Scan for the cell matching the given text and deliver its (x, y) coordinate at center. 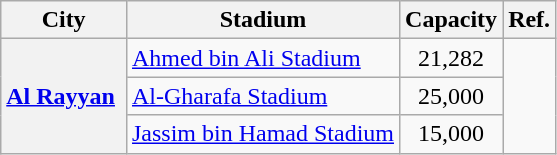
Stadium (262, 20)
Al-Gharafa Stadium (262, 96)
Al Rayyan (64, 96)
Ref. (530, 20)
Jassim bin Hamad Stadium (262, 134)
Ahmed bin Ali Stadium (262, 58)
Capacity (452, 20)
City (64, 20)
25,000 (452, 96)
15,000 (452, 134)
21,282 (452, 58)
